For the text-containing cell, return its midpoint in (X, Y) coordinate format. 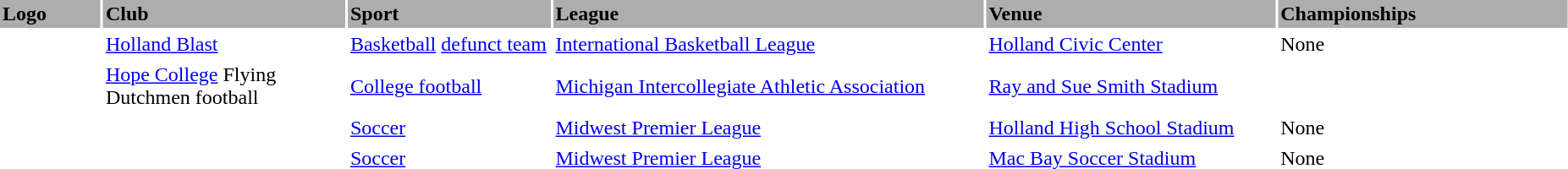
Championships (1422, 14)
Logo (51, 14)
Holland Blast (224, 44)
Club (224, 14)
Holland Civic Center (1131, 44)
Venue (1131, 14)
College football (449, 86)
International Basketball League (768, 44)
Ray and Sue Smith Stadium (1131, 86)
Holland High School Stadium (1131, 128)
Sport (449, 14)
League (768, 14)
Basketball defunct team (449, 44)
Hope College Flying Dutchmen football (224, 86)
Michigan Intercollegiate Athletic Association (768, 86)
Soccer (449, 128)
Midwest Premier League (768, 128)
